Locate the cell with the specified text and output its (X, Y) center coordinate. 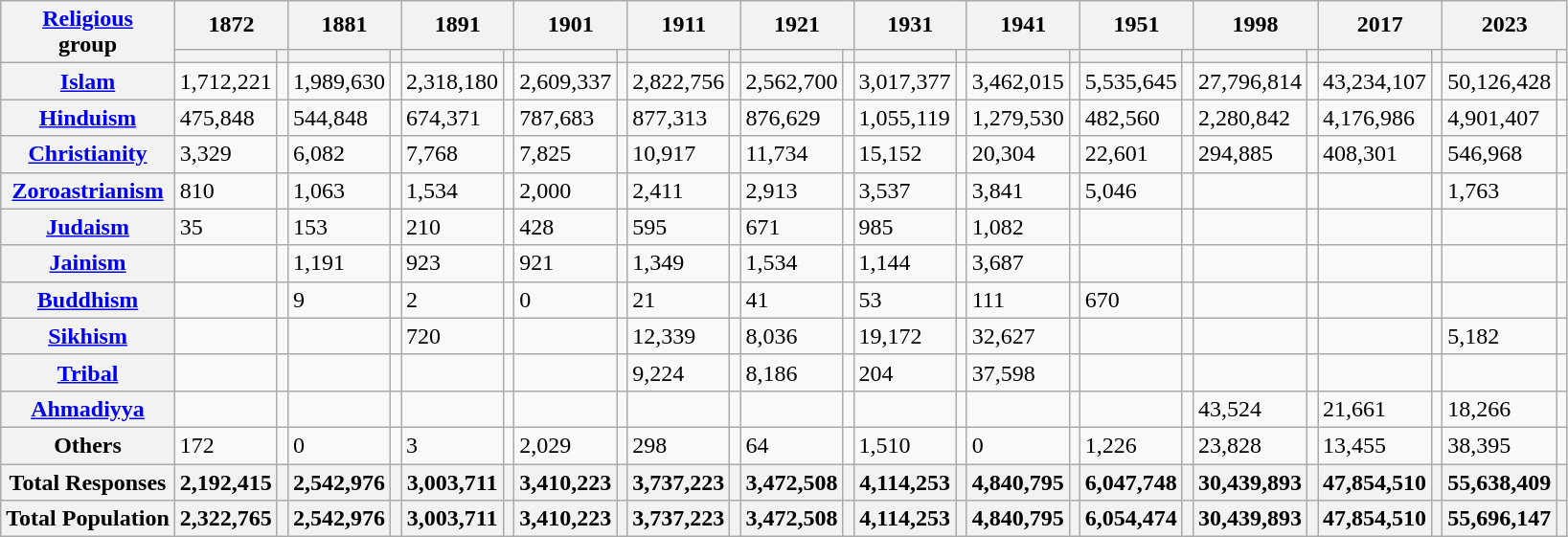
23,828 (1249, 445)
1911 (684, 25)
2,318,180 (452, 81)
544,848 (339, 118)
5,535,645 (1130, 81)
2,192,415 (226, 481)
Jainism (88, 263)
546,968 (1500, 154)
1,191 (339, 263)
674,371 (452, 118)
7,825 (565, 154)
20,304 (1017, 154)
9,224 (678, 372)
6,054,474 (1130, 519)
1921 (797, 25)
18,266 (1500, 409)
2,822,756 (678, 81)
671 (791, 227)
2,609,337 (565, 81)
2,000 (565, 190)
298 (678, 445)
43,234,107 (1375, 81)
294,885 (1249, 154)
2017 (1380, 25)
27,796,814 (1249, 81)
1,989,630 (339, 81)
921 (565, 263)
3,329 (226, 154)
1941 (1023, 25)
985 (904, 227)
3,537 (904, 190)
64 (791, 445)
2 (452, 300)
10,917 (678, 154)
1891 (458, 25)
3,462,015 (1017, 81)
13,455 (1375, 445)
6,082 (339, 154)
37,598 (1017, 372)
153 (339, 227)
595 (678, 227)
1931 (910, 25)
8,186 (791, 372)
482,560 (1130, 118)
876,629 (791, 118)
210 (452, 227)
810 (226, 190)
15,152 (904, 154)
Religiousgroup (88, 33)
2,913 (791, 190)
1951 (1136, 25)
55,638,409 (1500, 481)
Buddhism (88, 300)
12,339 (678, 336)
1,144 (904, 263)
Hinduism (88, 118)
3 (452, 445)
787,683 (565, 118)
21 (678, 300)
670 (1130, 300)
1,763 (1500, 190)
428 (565, 227)
5,046 (1130, 190)
9 (339, 300)
55,696,147 (1500, 519)
Total Responses (88, 481)
1,055,119 (904, 118)
2023 (1505, 25)
21,661 (1375, 409)
53 (904, 300)
35 (226, 227)
Islam (88, 81)
111 (1017, 300)
19,172 (904, 336)
3,017,377 (904, 81)
50,126,428 (1500, 81)
6,047,748 (1130, 481)
4,901,407 (1500, 118)
2,322,765 (226, 519)
1881 (344, 25)
11,734 (791, 154)
41 (791, 300)
8,036 (791, 336)
1,510 (904, 445)
1,349 (678, 263)
1,279,530 (1017, 118)
43,524 (1249, 409)
877,313 (678, 118)
1,082 (1017, 227)
22,601 (1130, 154)
408,301 (1375, 154)
Ahmadiyya (88, 409)
204 (904, 372)
Judaism (88, 227)
1,063 (339, 190)
32,627 (1017, 336)
1998 (1255, 25)
1872 (231, 25)
3,841 (1017, 190)
923 (452, 263)
4,176,986 (1375, 118)
475,848 (226, 118)
Tribal (88, 372)
Sikhism (88, 336)
3,687 (1017, 263)
1901 (571, 25)
2,411 (678, 190)
Total Population (88, 519)
7,768 (452, 154)
38,395 (1500, 445)
720 (452, 336)
Others (88, 445)
2,280,842 (1249, 118)
2,562,700 (791, 81)
2,029 (565, 445)
Zoroastrianism (88, 190)
1,712,221 (226, 81)
5,182 (1500, 336)
172 (226, 445)
Christianity (88, 154)
1,226 (1130, 445)
